Find where the given text appears and provide that cell's center as (X, Y) coordinate. 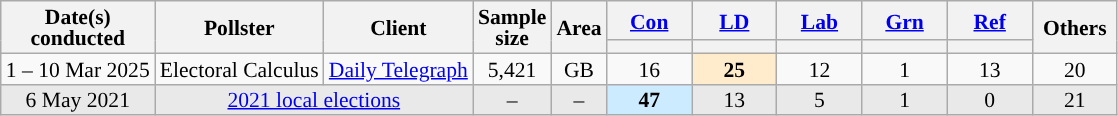
20 (1074, 68)
Date(s)conducted (78, 27)
Area (578, 27)
Client (398, 27)
25 (734, 68)
12 (820, 68)
Con (650, 20)
2021 local elections (314, 100)
Lab (820, 20)
1 – 10 Mar 2025 (78, 68)
6 May 2021 (78, 100)
Others (1074, 27)
47 (650, 100)
0 (990, 100)
Samplesize (512, 27)
Pollster (240, 27)
5 (820, 100)
Daily Telegraph (398, 68)
16 (650, 68)
5,421 (512, 68)
Grn (904, 20)
LD (734, 20)
GB (578, 68)
Ref (990, 20)
Electoral Calculus (240, 68)
21 (1074, 100)
